Scan for the cell matching the given text and deliver its (X, Y) coordinate at center. 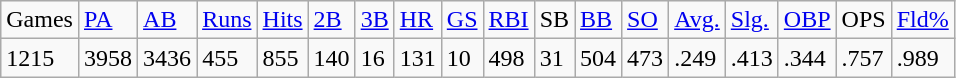
AB (168, 20)
Fld% (922, 20)
Runs (227, 20)
.989 (922, 58)
504 (598, 58)
BB (598, 20)
.344 (807, 58)
16 (374, 58)
SO (646, 20)
498 (508, 58)
3436 (168, 58)
3B (374, 20)
2B (332, 20)
3958 (108, 58)
OBP (807, 20)
Hits (282, 20)
473 (646, 58)
GS (462, 20)
Avg. (698, 20)
.249 (698, 58)
Games (40, 20)
10 (462, 58)
.757 (864, 58)
RBI (508, 20)
140 (332, 58)
Slg. (752, 20)
OPS (864, 20)
455 (227, 58)
SB (554, 20)
HR (418, 20)
.413 (752, 58)
1215 (40, 58)
131 (418, 58)
855 (282, 58)
PA (108, 20)
31 (554, 58)
